Locate the cell with the specified text and output its (X, Y) center coordinate. 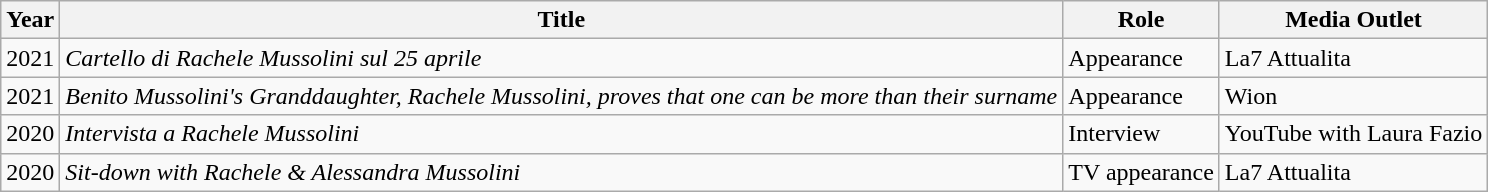
Intervista a Rachele Mussolini (562, 134)
Media Outlet (1353, 20)
Sit-down with Rachele & Alessandra Mussolini (562, 172)
Wion (1353, 96)
Cartello di Rachele Mussolini sul 25 aprile (562, 58)
Role (1142, 20)
Benito Mussolini's Granddaughter, Rachele Mussolini, proves that one can be more than their surname (562, 96)
Year (30, 20)
TV appearance (1142, 172)
Title (562, 20)
YouTube with Laura Fazio (1353, 134)
Interview (1142, 134)
